Extract the (x, y) coordinate from the center of the cell holding the provided text.  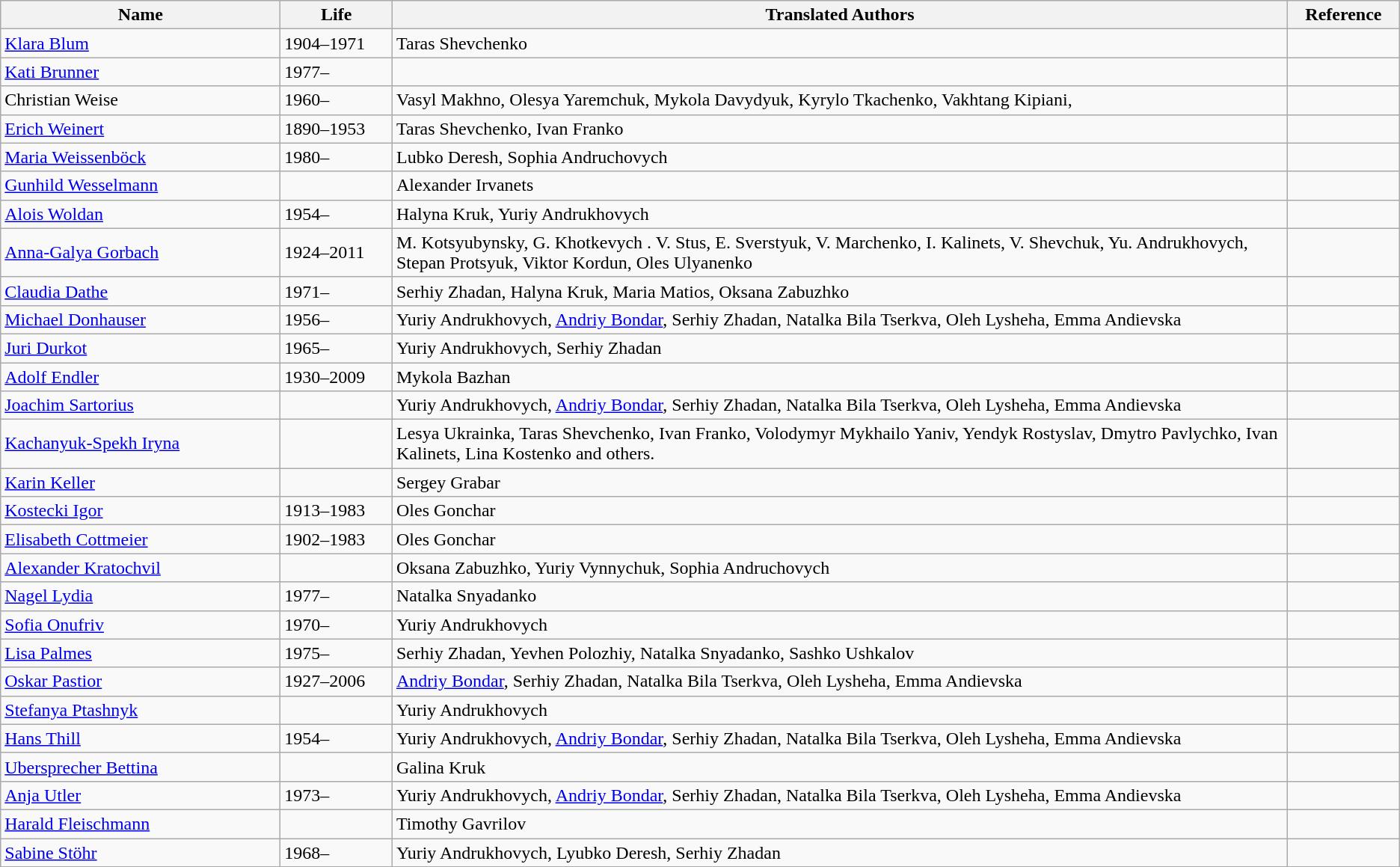
Lisa Palmes (141, 653)
1904–1971 (337, 43)
Name (141, 15)
Timothy Gavrilov (839, 824)
Ubersprecher Bettina (141, 767)
1902–1983 (337, 539)
Vasyl Makhno, Olesya Yaremchuk, Mykola Davydyuk, Kyrylo Tkachenko, Vakhtang Kipiani, (839, 100)
Natalka Snyadanko (839, 596)
Anna-Galya Gorbach (141, 253)
Juri Durkot (141, 348)
1960– (337, 100)
Serhiy Zhadan, Yevhen Polozhiy, Natalka Snyadanko, Sashko Ushkalov (839, 653)
1913–1983 (337, 511)
Hans Thill (141, 738)
Translated Authors (839, 15)
Nagel Lydia (141, 596)
Life (337, 15)
Lubko Deresh, Sophia Andruchovych (839, 157)
Andriy Bondar, Serhiy Zhadan, Natalka Bila Tserkva, Oleh Lysheha, Emma Andievska (839, 681)
1975– (337, 653)
Erich Weinert (141, 129)
Mykola Bazhan (839, 376)
Serhiy Zhadan, Halyna Kruk, Maria Matios, Oksana Zabuzhko (839, 291)
Halyna Kruk, Yuriy Andrukhovych (839, 214)
Christian Weise (141, 100)
Gunhild Wesselmann (141, 186)
Adolf Endler (141, 376)
Alexander Kratochvil (141, 568)
Oskar Pastior (141, 681)
1930–2009 (337, 376)
1980– (337, 157)
Michael Donhauser (141, 319)
Lesya Ukrainka, Taras Shevchenko, Ivan Franko, Volodymyr Mykhailo Yaniv, Yendyk Rostyslav, Dmytro Pavlychko, Ivan Kalinets, Lina Kostenko and others. (839, 444)
Maria Weissenböck (141, 157)
1971– (337, 291)
1924–2011 (337, 253)
1956– (337, 319)
Reference (1344, 15)
Galina Kruk (839, 767)
Taras Shevchenko, Ivan Franko (839, 129)
Sergey Grabar (839, 482)
1968– (337, 852)
Taras Shevchenko (839, 43)
Alexander Irvanets (839, 186)
Claudia Dathe (141, 291)
1973– (337, 795)
Karin Keller (141, 482)
Kati Brunner (141, 72)
Yuriy Andrukhovych, Lyubko Deresh, Serhiy Zhadan (839, 852)
Sofia Onufriv (141, 625)
Harald Fleischmann (141, 824)
1927–2006 (337, 681)
Sabine Stöhr (141, 852)
Kachanyuk-Spekh Iryna (141, 444)
Elisabeth Cottmeier (141, 539)
1890–1953 (337, 129)
Oksana Zabuzhko, Yuriy Vynnychuk, Sophia Andruchovych (839, 568)
Stefanya Ptashnyk (141, 710)
Joachim Sartorius (141, 405)
Klara Blum (141, 43)
Anja Utler (141, 795)
Yuriy Andrukhovych, Serhiy Zhadan (839, 348)
Alois Woldan (141, 214)
1970– (337, 625)
Kostecki Igor (141, 511)
1965– (337, 348)
